Identify which cell holds the provided text, then report its [X, Y] central coordinate. 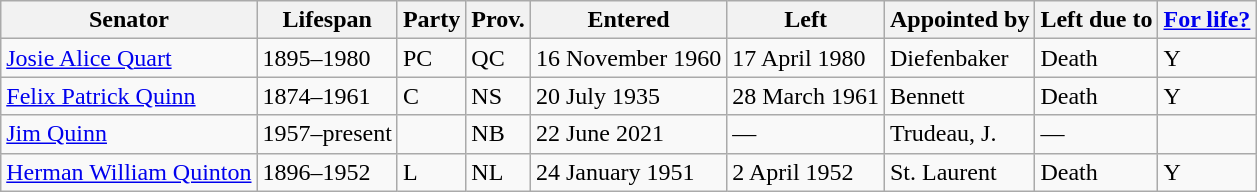
St. Laurent [959, 172]
Diefenbaker [959, 58]
For life? [1207, 20]
Josie Alice Quart [129, 58]
Herman William Quinton [129, 172]
QC [498, 58]
1957–present [327, 134]
Lifespan [327, 20]
17 April 1980 [806, 58]
Party [431, 20]
2 April 1952 [806, 172]
Jim Quinn [129, 134]
22 June 2021 [628, 134]
C [431, 96]
Bennett [959, 96]
24 January 1951 [628, 172]
L [431, 172]
Left [806, 20]
PC [431, 58]
28 March 1961 [806, 96]
NB [498, 134]
Felix Patrick Quinn [129, 96]
Left due to [1096, 20]
Trudeau, J. [959, 134]
Prov. [498, 20]
NS [498, 96]
16 November 1960 [628, 58]
1896–1952 [327, 172]
20 July 1935 [628, 96]
NL [498, 172]
Appointed by [959, 20]
1895–1980 [327, 58]
1874–1961 [327, 96]
Entered [628, 20]
Senator [129, 20]
